Find where the given text appears and provide that cell's center as (X, Y) coordinate. 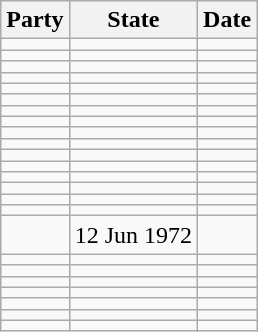
12 Jun 1972 (133, 235)
Party (35, 20)
State (133, 20)
Date (228, 20)
